Search for the cell housing the specified text and yield its [X, Y] center coordinate. 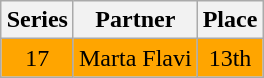
Place [230, 20]
Series [37, 20]
Marta Flavi [135, 58]
Partner [135, 20]
13th [230, 58]
17 [37, 58]
